Return [X, Y] of the center of cell containing provided text 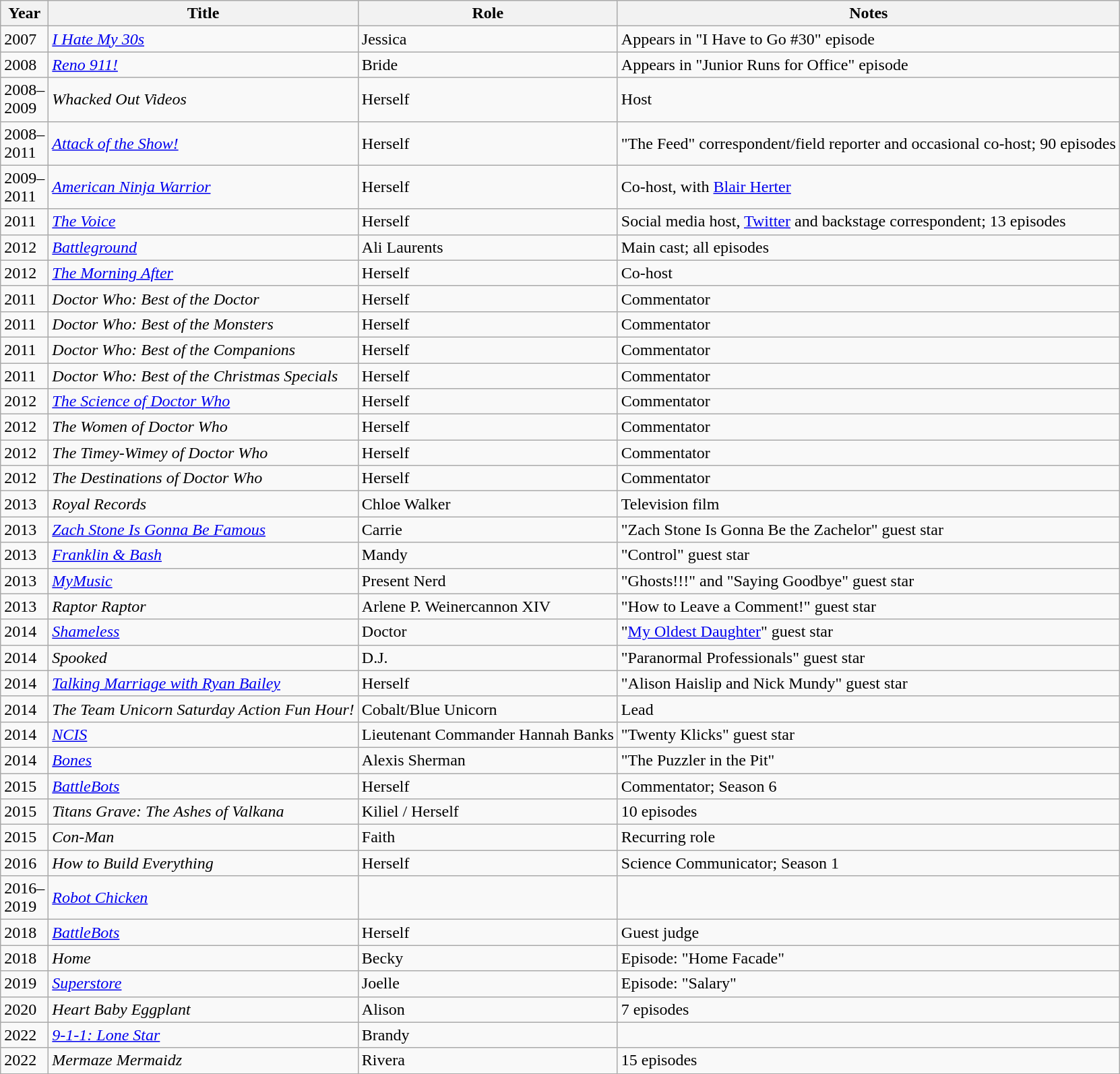
Doctor Who: Best of the Doctor [204, 298]
"Control" guest star [868, 555]
Doctor [488, 632]
Bones [204, 760]
Superstore [204, 984]
2008 [24, 65]
Joelle [488, 984]
2019 [24, 984]
Zach Stone Is Gonna Be Famous [204, 530]
10 episodes [868, 812]
7 episodes [868, 1009]
"The Puzzler in the Pit" [868, 760]
"The Feed" correspondent/field reporter and occasional co-host; 90 episodes [868, 143]
"Paranormal Professionals" guest star [868, 658]
"Ghosts!!!" and "Saying Goodbye" guest star [868, 581]
2016–2019 [24, 897]
The Destinations of Doctor Who [204, 478]
Year [24, 13]
Kiliel / Herself [488, 812]
Faith [488, 838]
Doctor Who: Best of the Companions [204, 350]
Alexis Sherman [488, 760]
Becky [488, 958]
Arlene P. Weinercannon XIV [488, 606]
Bride [488, 65]
2008–2011 [24, 143]
Rivera [488, 1061]
"How to Leave a Comment!" guest star [868, 606]
Cobalt/Blue Unicorn [488, 709]
Social media host, Twitter and backstage correspondent; 13 episodes [868, 222]
Role [488, 13]
Doctor Who: Best of the Monsters [204, 324]
Talking Marriage with Ryan Bailey [204, 683]
"Zach Stone Is Gonna Be the Zachelor" guest star [868, 530]
Reno 911! [204, 65]
Jessica [488, 39]
Episode: "Salary" [868, 984]
Carrie [488, 530]
The Women of Doctor Who [204, 427]
The Voice [204, 222]
2009–2011 [24, 187]
Raptor Raptor [204, 606]
MyMusic [204, 581]
Con-Man [204, 838]
Commentator; Season 6 [868, 786]
I Hate My 30s [204, 39]
Titans Grave: The Ashes of Valkana [204, 812]
15 episodes [868, 1061]
Lead [868, 709]
Shameless [204, 632]
How to Build Everything [204, 863]
Host [868, 100]
"My Oldest Daughter" guest star [868, 632]
Science Communicator; Season 1 [868, 863]
Co-host, with Blair Herter [868, 187]
American Ninja Warrior [204, 187]
Home [204, 958]
2008–2009 [24, 100]
Spooked [204, 658]
Episode: "Home Facade" [868, 958]
9-1-1: Lone Star [204, 1035]
Appears in "I Have to Go #30" episode [868, 39]
Television film [868, 504]
Recurring role [868, 838]
"Twenty Klicks" guest star [868, 734]
Whacked Out Videos [204, 100]
Title [204, 13]
Co-host [868, 273]
Heart Baby Eggplant [204, 1009]
2020 [24, 1009]
Battleground [204, 247]
Doctor Who: Best of the Christmas Specials [204, 375]
The Morning After [204, 273]
Ali Laurents [488, 247]
Alison [488, 1009]
Franklin & Bash [204, 555]
"Alison Haislip and Nick Mundy" guest star [868, 683]
Mermaze Mermaidz [204, 1061]
Robot Chicken [204, 897]
The Timey-Wimey of Doctor Who [204, 453]
Appears in "Junior Runs for Office" episode [868, 65]
Guest judge [868, 933]
Main cast; all episodes [868, 247]
The Team Unicorn Saturday Action Fun Hour! [204, 709]
D.J. [488, 658]
Brandy [488, 1035]
2007 [24, 39]
Attack of the Show! [204, 143]
Lieutenant Commander Hannah Banks [488, 734]
Mandy [488, 555]
NCIS [204, 734]
2016 [24, 863]
Notes [868, 13]
Royal Records [204, 504]
Present Nerd [488, 581]
Chloe Walker [488, 504]
The Science of Doctor Who [204, 402]
